Identify which cell holds the provided text, then report its [x, y] central coordinate. 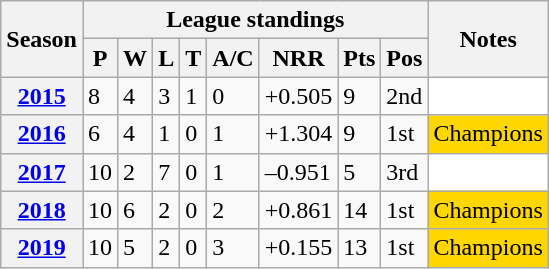
2016 [42, 134]
3rd [404, 172]
2019 [42, 248]
2018 [42, 210]
T [194, 58]
2nd [404, 96]
7 [166, 172]
+0.861 [298, 210]
P [100, 58]
+1.304 [298, 134]
NRR [298, 58]
League standings [254, 20]
2017 [42, 172]
A/C [233, 58]
Pts [360, 58]
13 [360, 248]
+0.155 [298, 248]
Pos [404, 58]
L [166, 58]
Season [42, 39]
+0.505 [298, 96]
W [136, 58]
2015 [42, 96]
8 [100, 96]
Notes [488, 39]
14 [360, 210]
–0.951 [298, 172]
